Provide the (X, Y) coordinate of the cell's center where the given text is located.  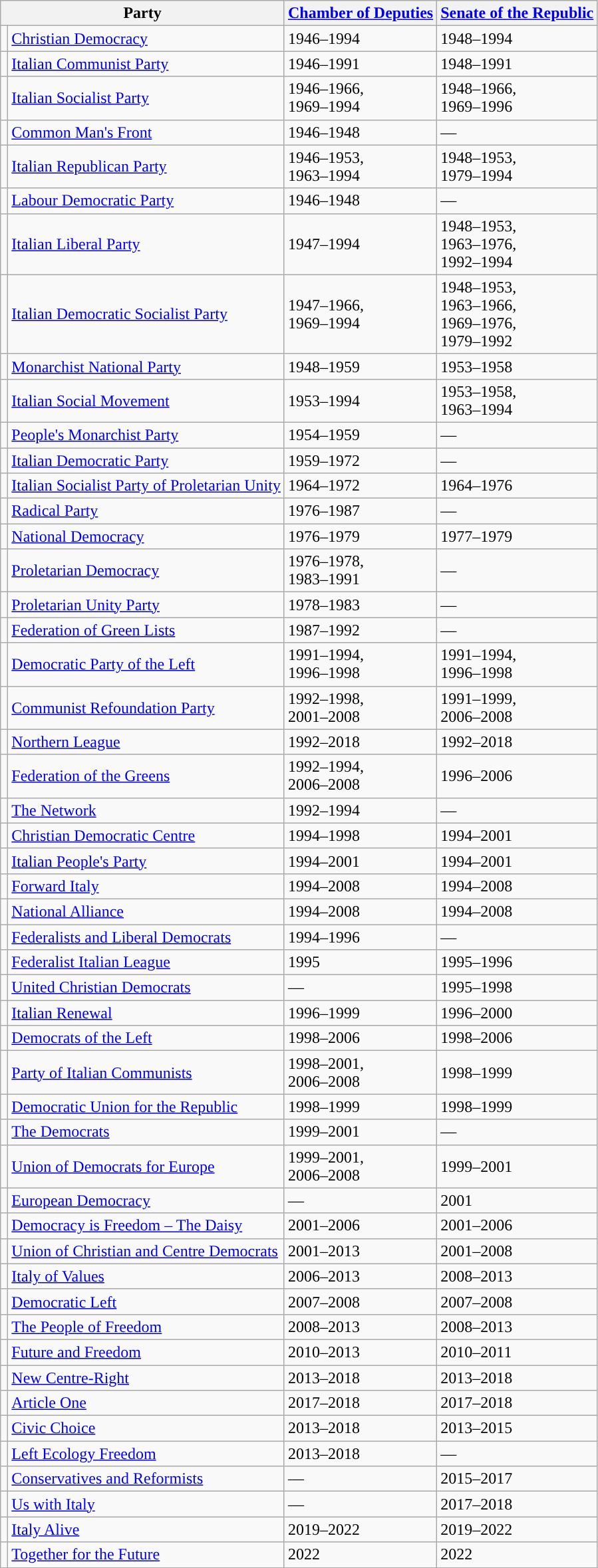
Northern League (146, 742)
Italian Socialist Party (146, 98)
1995–1998 (518, 988)
1987–1992 (361, 630)
2013–2015 (518, 1428)
1946–1953,1963–1994 (361, 166)
The Democrats (146, 1132)
Federalist Italian League (146, 962)
1992–1994 (361, 810)
1994–1996 (361, 937)
Italian Democratic Socialist Party (146, 314)
1964–1976 (518, 486)
Radical Party (146, 511)
2010–2011 (518, 1352)
1947–1994 (361, 244)
Proletarian Democracy (146, 570)
Italian Socialist Party of Proletarian Unity (146, 486)
2001 (518, 1200)
Democratic Left (146, 1301)
Federation of the Greens (146, 776)
1948–1991 (518, 64)
1953–1958,1963–1994 (518, 400)
Federalists and Liberal Democrats (146, 937)
2015–2017 (518, 1479)
1996–2000 (518, 1013)
1948–1953,1963–1976,1992–1994 (518, 244)
Italian Democratic Party (146, 461)
Article One (146, 1403)
1995–1996 (518, 962)
People's Monarchist Party (146, 435)
Democratic Party of the Left (146, 665)
2001–2013 (361, 1251)
2006–2013 (361, 1276)
Italy of Values (146, 1276)
Forward Italy (146, 886)
1978–1983 (361, 605)
Civic Choice (146, 1428)
Christian Democracy (146, 39)
Left Ecology Freedom (146, 1454)
Italian Renewal (146, 1013)
Union of Christian and Centre Democrats (146, 1251)
Christian Democratic Centre (146, 836)
Future and Freedom (146, 1352)
Italian Liberal Party (146, 244)
1976–1979 (361, 536)
1996–2006 (518, 776)
1976–1978,1983–1991 (361, 570)
1991–1999,2006–2008 (518, 707)
2010–2013 (361, 1352)
1948–1953,1963–1966,1969–1976,1979–1992 (518, 314)
1947–1966,1969–1994 (361, 314)
National Democracy (146, 536)
Party of Italian Communists (146, 1073)
Chamber of Deputies (361, 13)
Labour Democratic Party (146, 201)
The Network (146, 810)
Monarchist National Party (146, 366)
1977–1979 (518, 536)
New Centre-Right (146, 1378)
1954–1959 (361, 435)
1964–1972 (361, 486)
1948–1966,1969–1996 (518, 98)
Senate of the Republic (518, 13)
1948–1994 (518, 39)
1959–1972 (361, 461)
Italian Communist Party (146, 64)
Us with Italy (146, 1504)
Union of Democrats for Europe (146, 1166)
1998–2001,2006–2008 (361, 1073)
Conservatives and Reformists (146, 1479)
1996–1999 (361, 1013)
1948–1959 (361, 366)
Common Man's Front (146, 132)
Together for the Future (146, 1555)
Italian Social Movement (146, 400)
1999–2001,2006–2008 (361, 1166)
Federation of Green Lists (146, 630)
1992–1998,2001–2008 (361, 707)
1995 (361, 962)
1953–1994 (361, 400)
Democracy is Freedom – The Daisy (146, 1226)
Democratic Union for the Republic (146, 1107)
2001–2008 (518, 1251)
Italian People's Party (146, 861)
National Alliance (146, 911)
1946–1994 (361, 39)
1953–1958 (518, 366)
Communist Refoundation Party (146, 707)
Democrats of the Left (146, 1038)
1948–1953,1979–1994 (518, 166)
Party (142, 13)
1946–1991 (361, 64)
1994–1998 (361, 836)
European Democracy (146, 1200)
Proletarian Unity Party (146, 605)
1992–1994,2006–2008 (361, 776)
1976–1987 (361, 511)
The People of Freedom (146, 1327)
United Christian Democrats (146, 988)
Italian Republican Party (146, 166)
Italy Alive (146, 1529)
1946–1966,1969–1994 (361, 98)
